Return the [x, y] coordinate for the center point of the cell that contains the specified text.  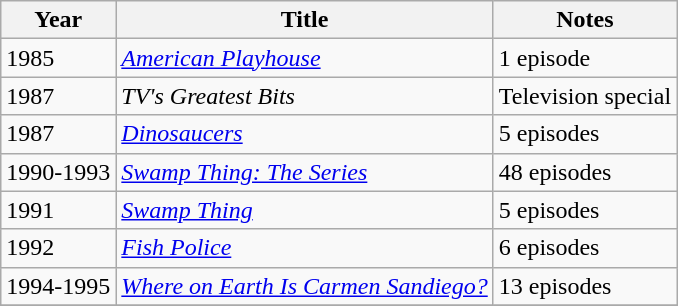
TV's Greatest Bits [304, 96]
13 episodes [584, 286]
48 episodes [584, 172]
Where on Earth Is Carmen Sandiego? [304, 286]
Swamp Thing [304, 210]
6 episodes [584, 248]
Dinosaucers [304, 134]
Swamp Thing: The Series [304, 172]
Notes [584, 20]
1 episode [584, 58]
1991 [58, 210]
Fish Police [304, 248]
1985 [58, 58]
Year [58, 20]
1990-1993 [58, 172]
Title [304, 20]
American Playhouse [304, 58]
1994-1995 [58, 286]
Television special [584, 96]
1992 [58, 248]
